Provide the [x, y] coordinate of the cell's center where the given text is located.  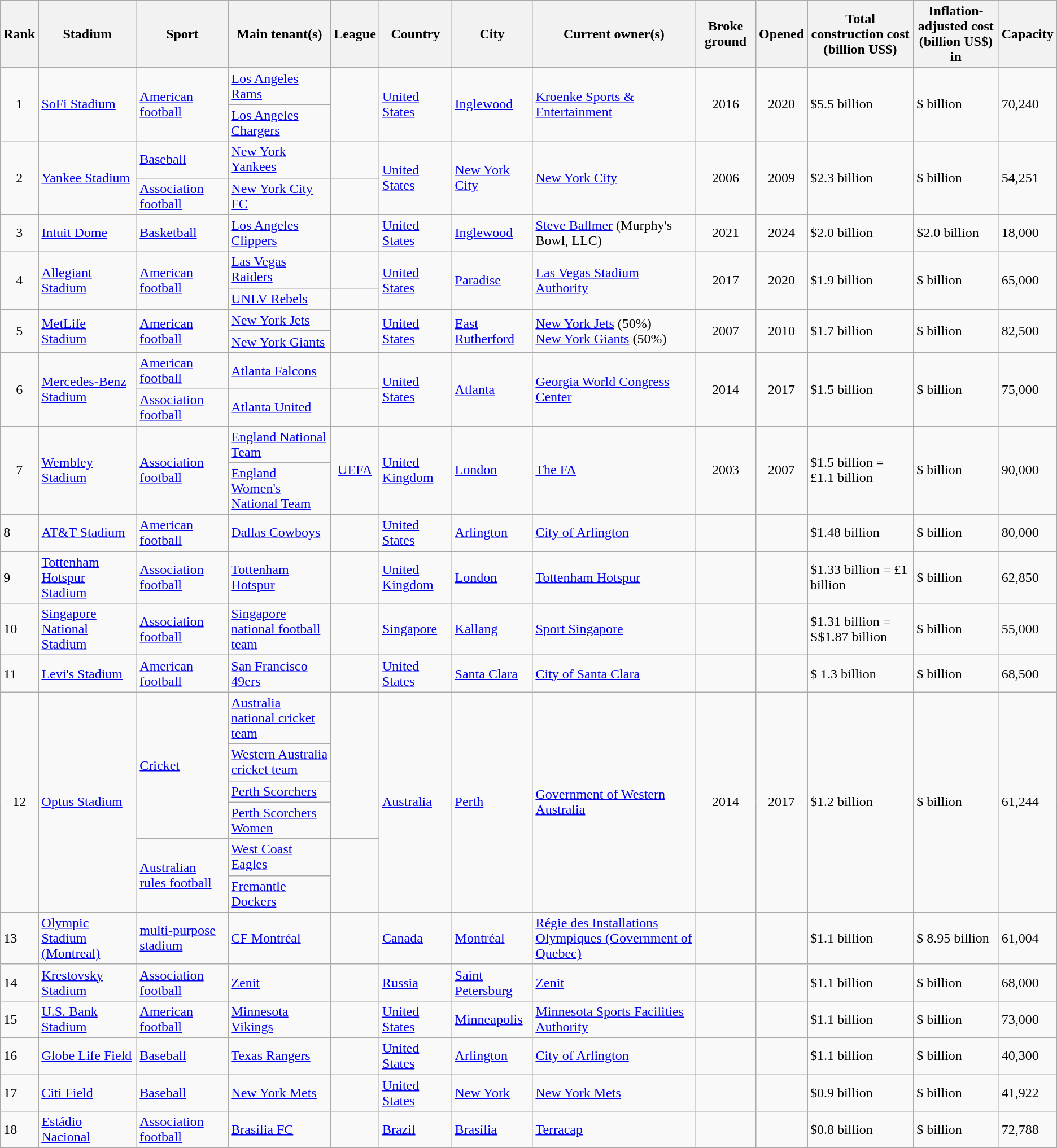
Main tenant(s) [279, 34]
40,300 [1028, 1055]
Inflation-adjusted cost(billion US$) in [956, 34]
Levi's Stadium [88, 674]
SoFi Stadium [88, 104]
10 [19, 629]
UNLV Rebels [279, 299]
AT&T Stadium [88, 533]
$0.8 billion [861, 1130]
61,244 [1028, 802]
City of Santa Clara [614, 674]
CF Montréal [279, 938]
Opened [781, 34]
Optus Stadium [88, 802]
Australia [416, 802]
3 [19, 233]
70,240 [1028, 104]
Montréal [492, 938]
Olympic Stadium (Montreal) [88, 938]
Basketball [182, 233]
Saint Petersburg [492, 982]
Sport Singapore [614, 629]
Georgia World Congress Center [614, 389]
Singapore national football team [279, 629]
Singapore National Stadium [88, 629]
6 [19, 389]
Current owner(s) [614, 34]
$1.5 billion [861, 389]
MetLife Stadium [88, 331]
Dallas Cowboys [279, 533]
18,000 [1028, 233]
54,251 [1028, 178]
New York Giants [279, 341]
Australia national cricket team [279, 718]
2003 [726, 470]
Perth [492, 802]
Las Vegas Raiders [279, 270]
13 [19, 938]
Western Australia cricket team [279, 762]
17 [19, 1093]
55,000 [1028, 629]
2021 [726, 233]
Capacity [1028, 34]
City [492, 34]
Kallang [492, 629]
Rank [19, 34]
$1.9 billion [861, 280]
Yankee Stadium [88, 178]
Brasília [492, 1130]
Krestovsky Stadium [88, 982]
League [355, 34]
Wembley Stadium [88, 470]
Texas Rangers [279, 1055]
80,000 [1028, 533]
West Coast Eagles [279, 857]
UEFA [355, 470]
East Rutherford [492, 331]
Mercedes-Benz Stadium [88, 389]
The FA [614, 470]
Australian rules football [182, 875]
$1.2 billion [861, 802]
Atlanta Falcons [279, 370]
1 [19, 104]
Stadium [88, 34]
Steve Ballmer (Murphy's Bowl, LLC) [614, 233]
18 [19, 1130]
Country [416, 34]
$1.5 billion = £1.1 billion [861, 470]
England National Team [279, 444]
62,850 [1028, 577]
Brasília FC [279, 1130]
73,000 [1028, 1019]
2006 [726, 178]
$ 1.3 billion [861, 674]
Los Angeles Clippers [279, 233]
Citi Field [88, 1093]
9 [19, 577]
New York Jets (50%)New York Giants (50%) [614, 331]
$1.7 billion [861, 331]
Perth Scorchers Women [279, 821]
2010 [781, 331]
Total construction cost(billion US$) [861, 34]
Singapore [416, 629]
4 [19, 280]
11 [19, 674]
Perth Scorchers [279, 791]
Estádio Nacional [88, 1130]
Government of Western Australia [614, 802]
Russia [416, 982]
8 [19, 533]
Canada [416, 938]
Terracap [614, 1130]
Minneapolis [492, 1019]
Atlanta United [279, 408]
San Francisco 49ers [279, 674]
Brazil [416, 1130]
New York Yankees [279, 159]
Fremantle Dockers [279, 894]
5 [19, 331]
2016 [726, 104]
12 [19, 802]
90,000 [1028, 470]
65,000 [1028, 280]
New York City FC [279, 196]
New York [492, 1093]
Paradise [492, 280]
Los Angeles Chargers [279, 123]
$1.48 billion [861, 533]
Cricket [182, 765]
Santa Clara [492, 674]
Tottenham Hotspur Stadium [88, 577]
16 [19, 1055]
68,500 [1028, 674]
$1.33 billion = £1 billion [861, 577]
$5.5 billion [861, 104]
15 [19, 1019]
Sport [182, 34]
Minnesota Vikings [279, 1019]
$0.9 billion [861, 1093]
Globe Life Field [88, 1055]
multi-purpose stadium [182, 938]
2024 [781, 233]
2009 [781, 178]
England Women's National Team [279, 489]
75,000 [1028, 389]
$1.31 billion = S$1.87 billion [861, 629]
Allegiant Stadium [88, 280]
41,922 [1028, 1093]
Kroenke Sports & Entertainment [614, 104]
Las Vegas Stadium Authority [614, 280]
New York Jets [279, 320]
U.S. Bank Stadium [88, 1019]
82,500 [1028, 331]
$ 8.95 billion [956, 938]
Los Angeles Rams [279, 86]
7 [19, 470]
Intuit Dome [88, 233]
Broke ground [726, 34]
$2.3 billion [861, 178]
72,788 [1028, 1130]
Atlanta [492, 389]
Minnesota Sports Facilities Authority [614, 1019]
68,000 [1028, 982]
61,004 [1028, 938]
Régie des Installations Olympiques (Government of Quebec) [614, 938]
2 [19, 178]
14 [19, 982]
